Extract the [X, Y] coordinate from the center of the cell holding the provided text.  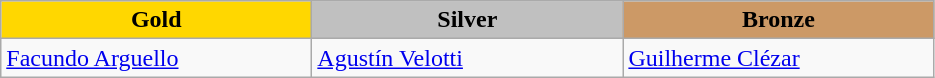
Guilherme Clézar [778, 58]
Facundo Arguello [156, 58]
Agustín Velotti [468, 58]
Gold [156, 20]
Bronze [778, 20]
Silver [468, 20]
